Return (X, Y) of the center of cell containing provided text 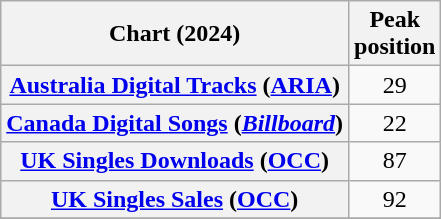
Peakposition (395, 34)
29 (395, 85)
Canada Digital Songs (Billboard) (175, 123)
UK Singles Sales (OCC) (175, 199)
Australia Digital Tracks (ARIA) (175, 85)
87 (395, 161)
92 (395, 199)
22 (395, 123)
Chart (2024) (175, 34)
UK Singles Downloads (OCC) (175, 161)
